Return the (x, y) coordinate for the center point of the cell that contains the specified text.  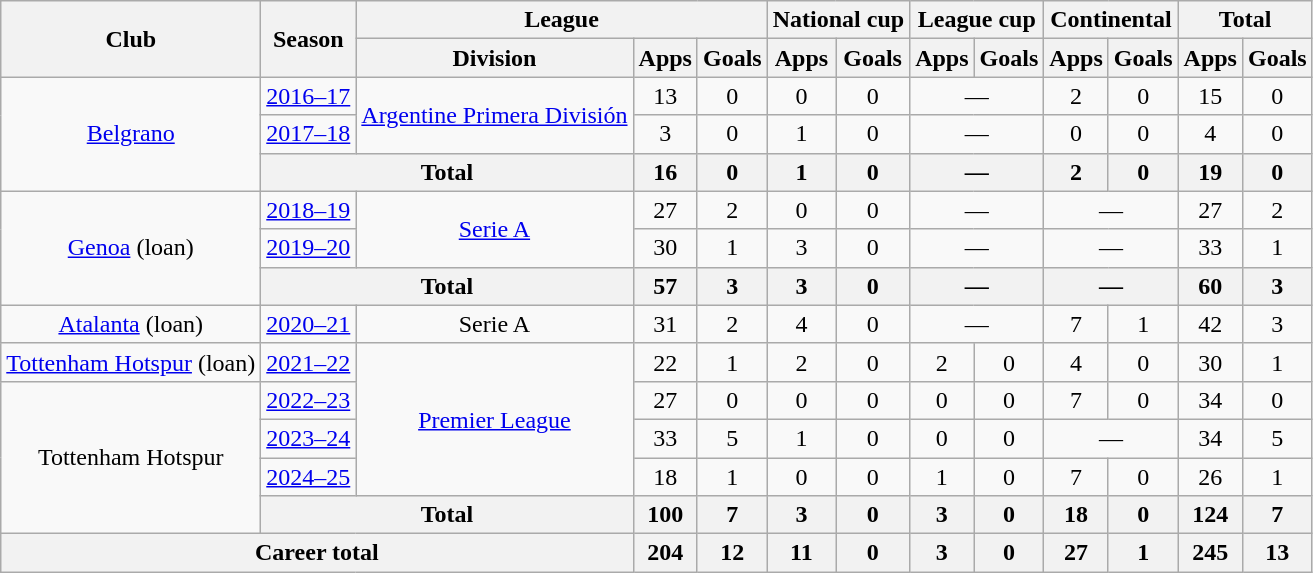
Premier League (494, 419)
57 (665, 286)
16 (665, 172)
11 (801, 553)
Club (131, 39)
Genoa (loan) (131, 248)
Belgrano (131, 134)
2020–21 (308, 324)
204 (665, 553)
42 (1210, 324)
19 (1210, 172)
245 (1210, 553)
National cup (838, 20)
31 (665, 324)
2021–22 (308, 362)
Season (308, 39)
2017–18 (308, 134)
Tottenham Hotspur (131, 457)
2024–25 (308, 477)
2018–19 (308, 210)
Atalanta (loan) (131, 324)
15 (1210, 96)
22 (665, 362)
2016–17 (308, 96)
2022–23 (308, 400)
124 (1210, 515)
Division (494, 58)
26 (1210, 477)
Tottenham Hotspur (loan) (131, 362)
2019–20 (308, 248)
Continental (1111, 20)
Career total (317, 553)
2023–24 (308, 438)
60 (1210, 286)
100 (665, 515)
League cup (977, 20)
Argentine Primera División (494, 115)
12 (732, 553)
League (562, 20)
